Capture the cell that displays the provided text and extract its [x, y] central coordinate. 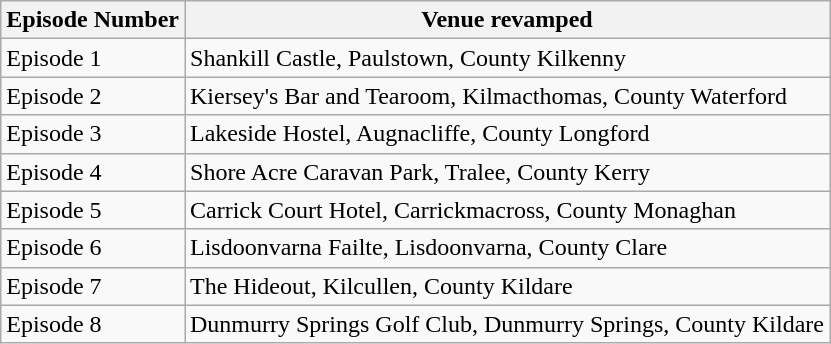
Dunmurry Springs Golf Club, Dunmurry Springs, County Kildare [506, 324]
Episode 3 [93, 134]
Episode 6 [93, 248]
Episode 8 [93, 324]
Kiersey's Bar and Tearoom, Kilmacthomas, County Waterford [506, 96]
Episode 4 [93, 172]
Episode 5 [93, 210]
Shankill Castle, Paulstown, County Kilkenny [506, 58]
Lisdoonvarna Failte, Lisdoonvarna, County Clare [506, 248]
Carrick Court Hotel, Carrickmacross, County Monaghan [506, 210]
Episode 7 [93, 286]
Episode 1 [93, 58]
Episode 2 [93, 96]
Episode Number [93, 20]
Shore Acre Caravan Park, Tralee, County Kerry [506, 172]
Venue revamped [506, 20]
The Hideout, Kilcullen, County Kildare [506, 286]
Lakeside Hostel, Augnacliffe, County Longford [506, 134]
